Find where the given text appears and provide that cell's center as (x, y) coordinate. 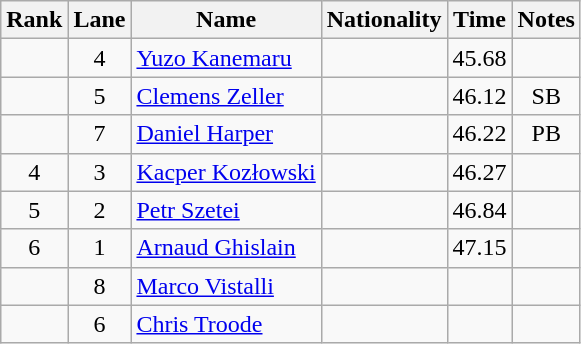
SB (546, 96)
45.68 (480, 58)
Notes (546, 20)
Lane (100, 20)
47.15 (480, 248)
Rank (34, 20)
8 (100, 286)
Marco Vistalli (226, 286)
Nationality (384, 20)
Petr Szetei (226, 210)
46.12 (480, 96)
Chris Troode (226, 324)
46.84 (480, 210)
Name (226, 20)
Arnaud Ghislain (226, 248)
2 (100, 210)
1 (100, 248)
Time (480, 20)
Clemens Zeller (226, 96)
Kacper Kozłowski (226, 172)
3 (100, 172)
7 (100, 134)
46.22 (480, 134)
Yuzo Kanemaru (226, 58)
Daniel Harper (226, 134)
46.27 (480, 172)
PB (546, 134)
